Find where the given text appears and provide that cell's center as [X, Y] coordinate. 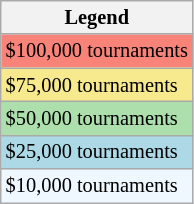
Legend [97, 17]
$10,000 tournaments [97, 186]
$25,000 tournaments [97, 152]
$100,000 tournaments [97, 51]
$75,000 tournaments [97, 85]
$50,000 tournaments [97, 118]
